From the cell containing the given text, extract its center point as [x, y] coordinate. 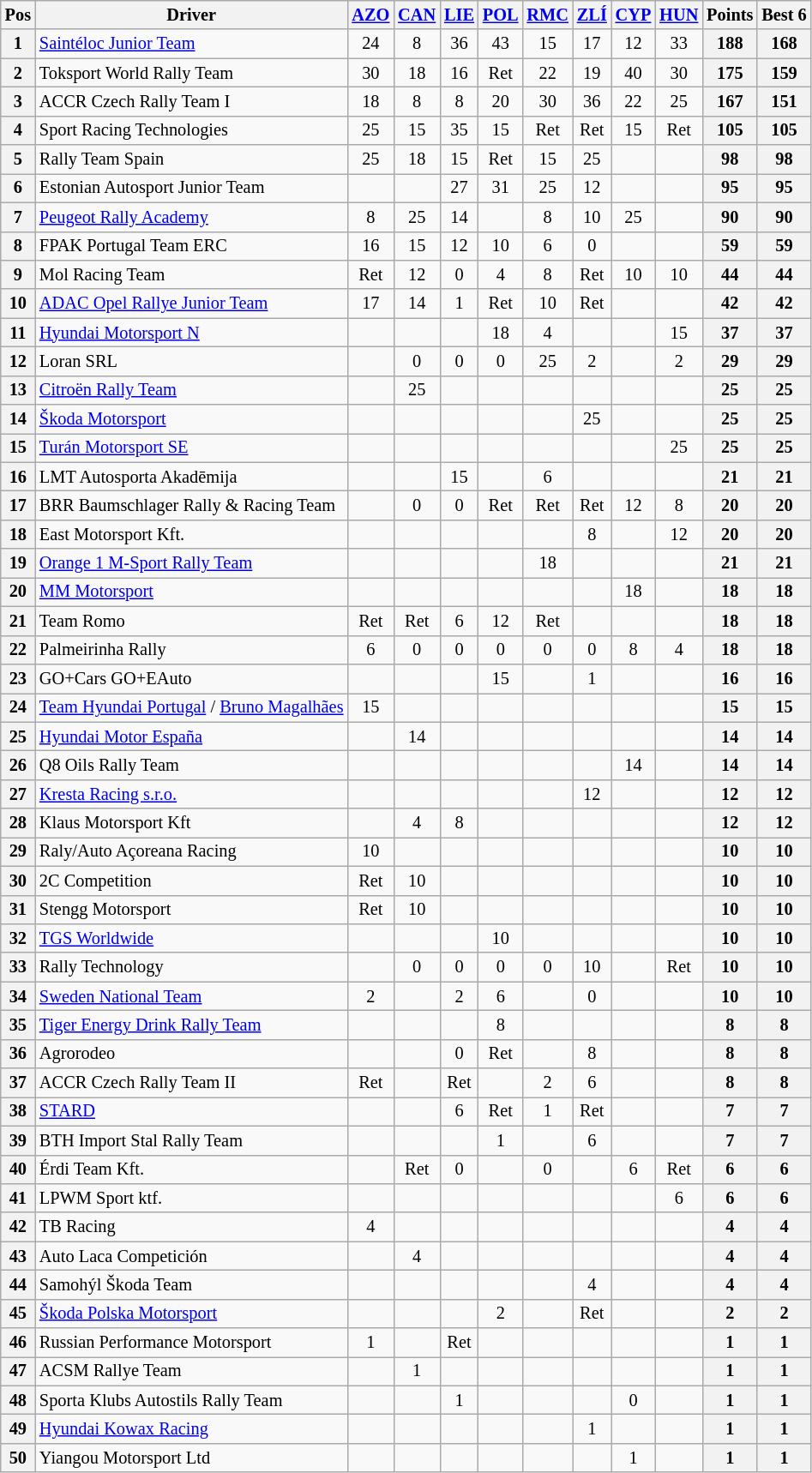
Kresta Racing s.r.o. [191, 794]
49 [18, 1429]
Driver [191, 15]
LMT Autosporta Akadēmija [191, 477]
Peugeot Rally Academy [191, 217]
TB Racing [191, 1227]
AZO [370, 15]
LIE [460, 15]
GO+Cars GO+EAuto [191, 678]
ACCR Czech Rally Team I [191, 101]
28 [18, 823]
Estonian Autosport Junior Team [191, 188]
ACSM Rallye Team [191, 1371]
Team Hyundai Portugal / Bruno Magalhães [191, 707]
175 [730, 73]
Samohýl Škoda Team [191, 1284]
ZLÍ [592, 15]
Citroën Rally Team [191, 390]
39 [18, 1140]
East Motorsport Kft. [191, 534]
Palmeirinha Rally [191, 650]
Toksport World Rally Team [191, 73]
Turán Motorsport SE [191, 448]
Hyundai Kowax Racing [191, 1429]
Rally Team Spain [191, 159]
11 [18, 333]
Pos [18, 15]
38 [18, 1111]
Stengg Motorsport [191, 910]
Auto Laca Competición [191, 1256]
ADAC Opel Rallye Junior Team [191, 304]
167 [730, 101]
STARD [191, 1111]
LPWM Sport ktf. [191, 1198]
CYP [634, 15]
159 [784, 73]
34 [18, 996]
5 [18, 159]
9 [18, 274]
FPAK Portugal Team ERC [191, 246]
Best 6 [784, 15]
3 [18, 101]
Agrorodeo [191, 1054]
POL [501, 15]
Saintéloc Junior Team [191, 44]
Škoda Polska Motorsport [191, 1314]
Mol Racing Team [191, 274]
RMC [548, 15]
26 [18, 765]
13 [18, 390]
Loran SRL [191, 361]
Sporta Klubs Autostils Rally Team [191, 1400]
23 [18, 678]
Russian Performance Motorsport [191, 1343]
48 [18, 1400]
50 [18, 1458]
32 [18, 938]
HUN [679, 15]
45 [18, 1314]
Team Romo [191, 621]
Orange 1 M-Sport Rally Team [191, 563]
CAN [417, 15]
Yiangou Motorsport Ltd [191, 1458]
41 [18, 1198]
Points [730, 15]
Hyundai Motor España [191, 736]
151 [784, 101]
Sweden National Team [191, 996]
Klaus Motorsport Kft [191, 823]
MM Motorsport [191, 592]
Hyundai Motorsport N [191, 333]
46 [18, 1343]
Q8 Oils Rally Team [191, 765]
TGS Worldwide [191, 938]
ACCR Czech Rally Team II [191, 1083]
188 [730, 44]
47 [18, 1371]
Sport Racing Technologies [191, 130]
Tiger Energy Drink Rally Team [191, 1025]
Raly/Auto Açoreana Racing [191, 851]
Škoda Motorsport [191, 419]
BTH Import Stal Rally Team [191, 1140]
Rally Technology [191, 967]
2C Competition [191, 881]
168 [784, 44]
BRR Baumschlager Rally & Racing Team [191, 505]
Érdi Team Kft. [191, 1169]
